Extract the [x, y] coordinate from the center of the cell holding the provided text.  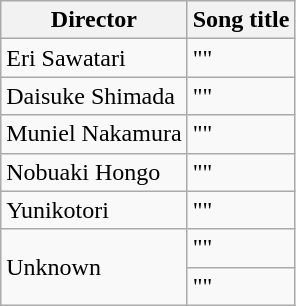
Daisuke Shimada [94, 96]
Song title [241, 20]
Unknown [94, 267]
Nobuaki Hongo [94, 172]
Muniel Nakamura [94, 134]
Yunikotori [94, 210]
Director [94, 20]
Eri Sawatari [94, 58]
